Search for the cell housing the specified text and yield its [X, Y] center coordinate. 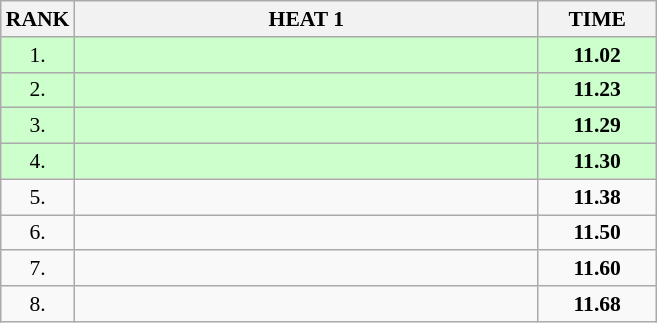
TIME [597, 19]
HEAT 1 [306, 19]
11.23 [597, 90]
4. [38, 162]
11.68 [597, 304]
11.38 [597, 197]
11.50 [597, 233]
6. [38, 233]
8. [38, 304]
11.30 [597, 162]
11.60 [597, 269]
11.02 [597, 55]
RANK [38, 19]
11.29 [597, 126]
3. [38, 126]
2. [38, 90]
5. [38, 197]
7. [38, 269]
1. [38, 55]
